Identify which cell holds the provided text, then report its [x, y] central coordinate. 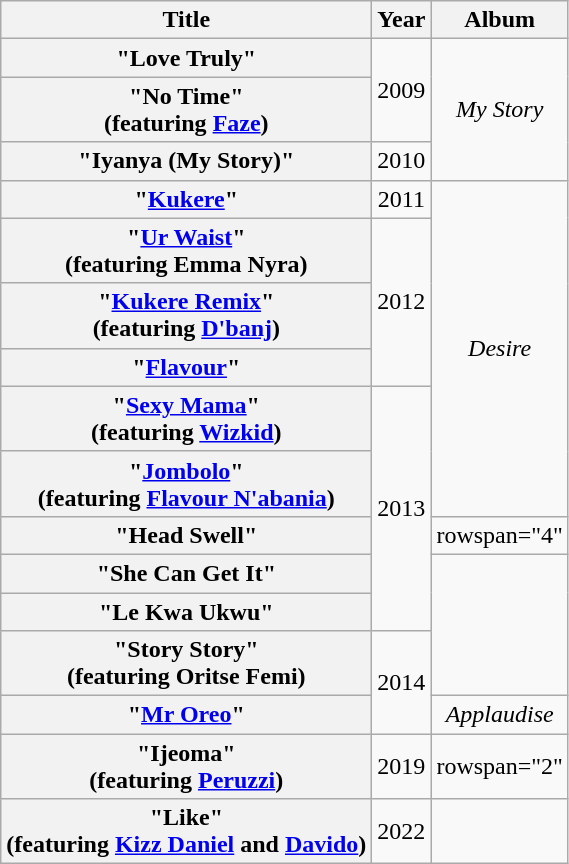
"Ijeoma"(featuring Peruzzi) [186, 766]
Year [402, 20]
"Mr Oreo" [186, 715]
2022 [402, 832]
"Iyanya (My Story)" [186, 161]
rowspan="2" [500, 766]
"Kukere Remix" (featuring D'banj) [186, 316]
"Story Story"(featuring Oritse Femi) [186, 664]
2012 [402, 302]
Desire [500, 348]
"Jombolo" (featuring Flavour N'abania) [186, 484]
My Story [500, 110]
2010 [402, 161]
2014 [402, 682]
Title [186, 20]
"Kukere" [186, 199]
2013 [402, 508]
"Head Swell" [186, 535]
"She Can Get It" [186, 573]
"Sexy Mama" (featuring Wizkid) [186, 418]
"No Time" (featuring Faze) [186, 110]
"Ur Waist" (featuring Emma Nyra) [186, 250]
Album [500, 20]
rowspan="4" [500, 535]
"Le Kwa Ukwu" [186, 611]
Applaudise [500, 715]
2019 [402, 766]
2011 [402, 199]
"Flavour" [186, 367]
"Like"(featuring Kizz Daniel and Davido) [186, 832]
"Love Truly" [186, 58]
2009 [402, 90]
